Detect which cell encompasses the target text, then output its [X, Y] center coordinate. 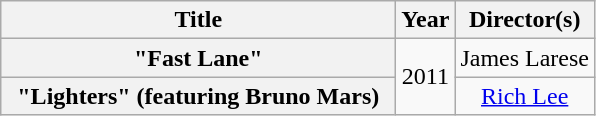
Year [426, 20]
Title [198, 20]
"Lighters" (featuring Bruno Mars) [198, 96]
2011 [426, 77]
James Larese [525, 58]
"Fast Lane" [198, 58]
Rich Lee [525, 96]
Director(s) [525, 20]
